Output the [x, y] coordinate of the center of the cell containing the given text.  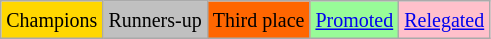
Champions [52, 20]
Third place [258, 20]
Relegated [444, 20]
Promoted [354, 20]
Runners-up [155, 20]
